Detect which cell encompasses the target text, then output its [X, Y] center coordinate. 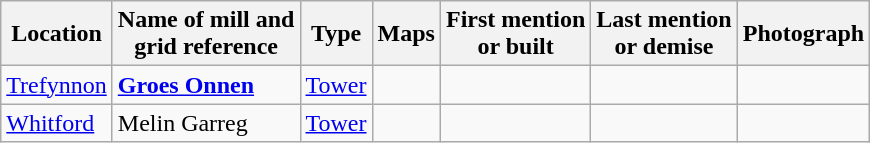
Groes Onnen [206, 85]
Last mention or demise [664, 34]
Trefynnon [57, 85]
Type [336, 34]
Melin Garreg [206, 123]
Photograph [803, 34]
Whitford [57, 123]
Maps [406, 34]
Name of mill andgrid reference [206, 34]
Location [57, 34]
First mentionor built [515, 34]
